Determine the [X, Y] coordinate at the center of the cell enclosing the given text.  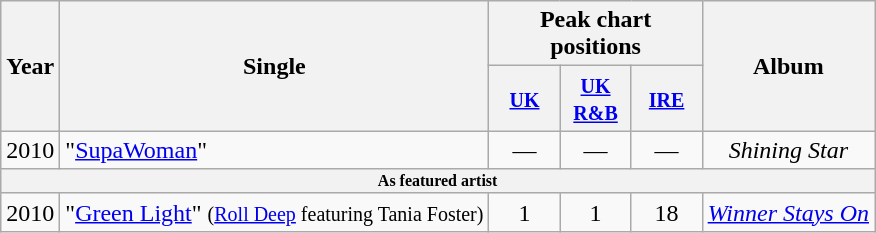
UKR&B [596, 98]
Album [788, 66]
IRE [666, 98]
Shining Star [788, 150]
Year [30, 66]
18 [666, 212]
"Green Light" (Roll Deep featuring Tania Foster) [274, 212]
Peak chart positions [596, 34]
Winner Stays On [788, 212]
UK [524, 98]
"SupaWoman" [274, 150]
Single [274, 66]
As featured artist [438, 181]
